Scan for the cell matching the given text and deliver its (x, y) coordinate at center. 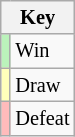
Win (42, 51)
Defeat (42, 118)
Draw (42, 85)
Key (38, 17)
